Determine the [X, Y] coordinate at the center of the cell enclosing the given text.  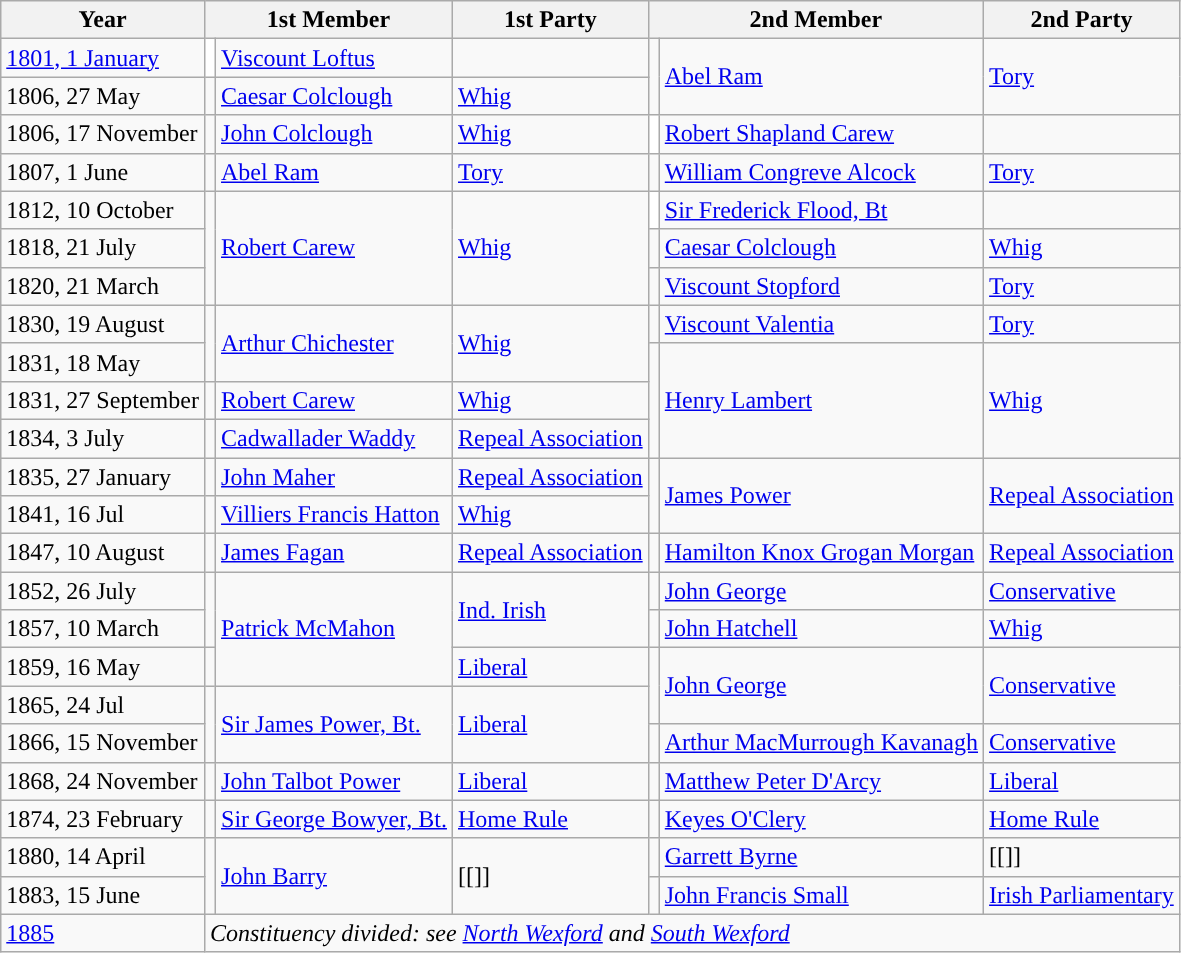
1807, 1 June [103, 172]
Sir George Bowyer, Bt. [334, 819]
1866, 15 November [103, 743]
1883, 15 June [103, 895]
John Talbot Power [334, 781]
William Congreve Alcock [821, 172]
Arthur Chichester [334, 343]
1831, 18 May [103, 362]
Viscount Stopford [821, 286]
James Power [821, 496]
1812, 10 October [103, 210]
1859, 16 May [103, 667]
Villiers Francis Hatton [334, 515]
John Francis Small [821, 895]
Henry Lambert [821, 400]
John Maher [334, 477]
1806, 17 November [103, 134]
Garrett Byrne [821, 857]
John Barry [334, 876]
Hamilton Knox Grogan Morgan [821, 553]
Patrick McMahon [334, 629]
Sir Frederick Flood, Bt [821, 210]
1801, 1 January [103, 58]
Arthur MacMurrough Kavanagh [821, 743]
2nd Party [1082, 20]
Cadwallader Waddy [334, 438]
John Hatchell [821, 629]
1831, 27 September [103, 400]
1834, 3 July [103, 438]
1847, 10 August [103, 553]
Matthew Peter D'Arcy [821, 781]
1841, 16 Jul [103, 515]
1830, 19 August [103, 324]
James Fagan [334, 553]
1865, 24 Jul [103, 705]
1st Party [550, 20]
1857, 10 March [103, 629]
1868, 24 November [103, 781]
John Colclough [334, 134]
Robert Shapland Carew [821, 134]
1852, 26 July [103, 591]
1880, 14 April [103, 857]
Viscount Loftus [334, 58]
Year [103, 20]
2nd Member [816, 20]
Keyes O'Clery [821, 819]
1818, 21 July [103, 248]
Viscount Valentia [821, 324]
1st Member [328, 20]
Sir James Power, Bt. [334, 724]
1874, 23 February [103, 819]
1885 [103, 933]
1820, 21 March [103, 286]
1806, 27 May [103, 96]
Constituency divided: see North Wexford and South Wexford [692, 933]
1835, 27 January [103, 477]
Irish Parliamentary [1082, 895]
Ind. Irish [550, 610]
